Capture the cell that displays the provided text and extract its [X, Y] central coordinate. 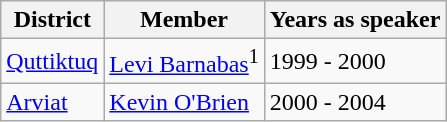
Years as speaker [355, 20]
2000 - 2004 [355, 102]
Quttiktuq [52, 62]
District [52, 20]
Member [184, 20]
Kevin O'Brien [184, 102]
Levi Barnabas1 [184, 62]
Arviat [52, 102]
1999 - 2000 [355, 62]
